Pinpoint the cell where the given text exists, returning its [X, Y] midpoint coordinate. 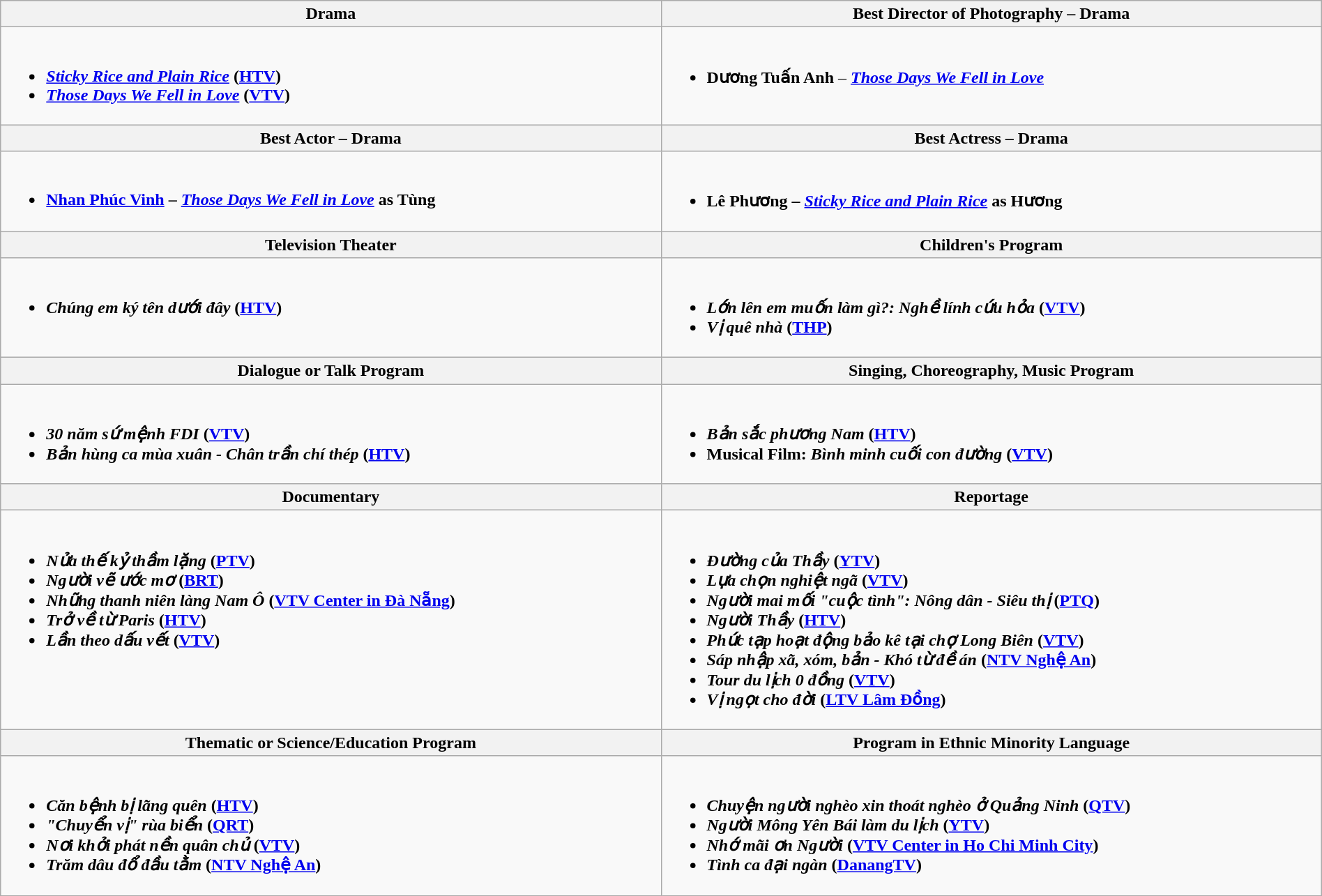
Nửa thế kỷ thầm lặng (PTV)Người vẽ ước mơ (BRT)Những thanh niên làng Nam Ô (VTV Center in Đà Nẵng)Trở về từ Paris (HTV)Lần theo dấu vết (VTV) [330, 620]
Lớn lên em muốn làm gì?: Nghề lính cứu hỏa (VTV)Vị quê nhà (THP) [991, 308]
Reportage [991, 497]
Lê Phương – Sticky Rice and Plain Rice as Hương [991, 191]
Dương Tuấn Anh – Those Days We Fell in Love [991, 76]
30 năm sứ mệnh FDI (VTV)Bản hùng ca mùa xuân - Chân trần chí thép (HTV) [330, 434]
Chúng em ký tên dưới đây (HTV) [330, 308]
Thematic or Science/Education Program [330, 743]
Best Actress – Drama [991, 138]
Program in Ethnic Minority Language [991, 743]
Sticky Rice and Plain Rice (HTV)Those Days We Fell in Love (VTV) [330, 76]
Dialogue or Talk Program [330, 371]
Children's Program [991, 245]
Drama [330, 14]
Best Actor – Drama [330, 138]
Television Theater [330, 245]
Singing, Choreography, Music Program [991, 371]
Bản sắc phương Nam (HTV)Musical Film: Bình minh cuối con đường (VTV) [991, 434]
Documentary [330, 497]
Căn bệnh bị lãng quên (HTV)"Chuyển vị" rùa biển (QRT)Nơi khởi phát nền quân chủ (VTV)Trăm dâu đổ đầu tằm (NTV Nghệ An) [330, 826]
Best Director of Photography – Drama [991, 14]
Nhan Phúc Vinh – Those Days We Fell in Love as Tùng [330, 191]
